Capture the cell that displays the provided text and extract its (X, Y) central coordinate. 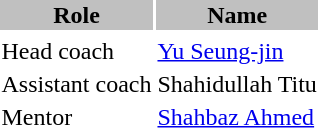
Name (237, 15)
Head coach (76, 51)
Yu Seung-jin (237, 51)
Assistant coach (76, 84)
Role (76, 15)
Shahidullah Titu (237, 84)
